Find where the given text appears and provide that cell's center as (x, y) coordinate. 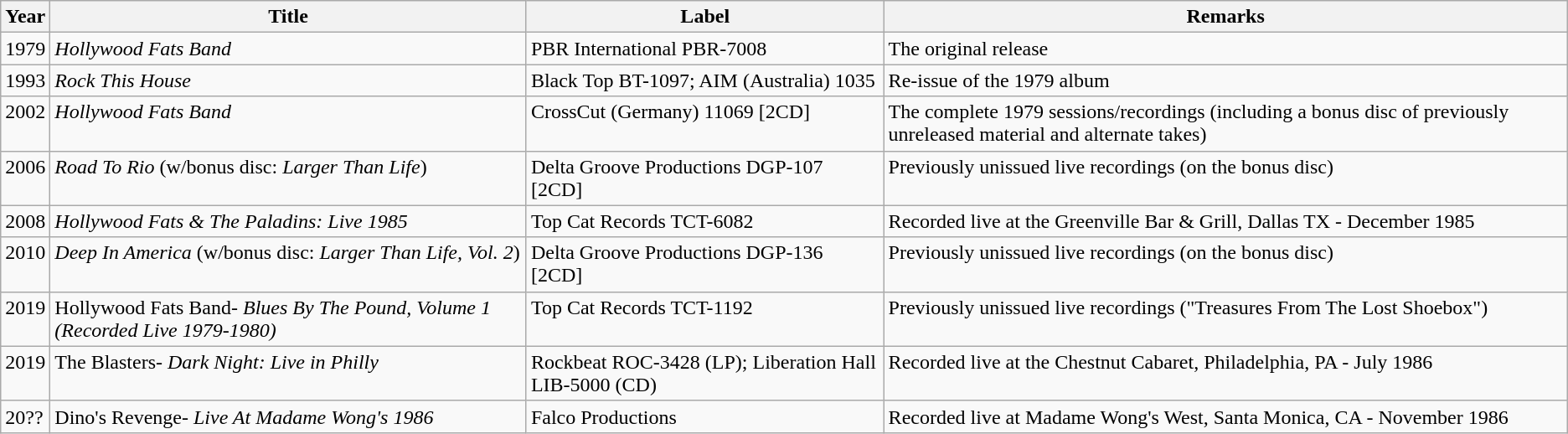
Falco Productions (705, 416)
Recorded live at the Chestnut Cabaret, Philadelphia, PA - July 1986 (1225, 374)
The Blasters- Dark Night: Live in Philly (288, 374)
PBR International PBR-7008 (705, 49)
Recorded live at the Greenville Bar & Grill, Dallas TX - December 1985 (1225, 221)
Hollywood Fats Band- Blues By The Pound, Volume 1 (Recorded Live 1979-1980) (288, 318)
Recorded live at Madame Wong's West, Santa Monica, CA - November 1986 (1225, 416)
2002 (25, 124)
Deep In America (w/bonus disc: Larger Than Life, Vol. 2) (288, 265)
Road To Rio (w/bonus disc: Larger Than Life) (288, 178)
Previously unissued live recordings ("Treasures From The Lost Shoebox") (1225, 318)
2006 (25, 178)
The original release (1225, 49)
1993 (25, 80)
Black Top BT-1097; AIM (Australia) 1035 (705, 80)
Remarks (1225, 17)
1979 (25, 49)
Hollywood Fats & The Paladins: Live 1985 (288, 221)
Label (705, 17)
20?? (25, 416)
The complete 1979 sessions/recordings (including a bonus disc of previously unreleased material and alternate takes) (1225, 124)
Title (288, 17)
Top Cat Records TCT-1192 (705, 318)
Delta Groove Productions DGP-136 [2CD] (705, 265)
Dino's Revenge- Live At Madame Wong's 1986 (288, 416)
2010 (25, 265)
Rock This House (288, 80)
Year (25, 17)
Re-issue of the 1979 album (1225, 80)
Top Cat Records TCT-6082 (705, 221)
CrossCut (Germany) 11069 [2CD] (705, 124)
2008 (25, 221)
Rockbeat ROC-3428 (LP); Liberation Hall LIB-5000 (CD) (705, 374)
Delta Groove Productions DGP-107 [2CD] (705, 178)
